For the text-containing cell, return its midpoint in (x, y) coordinate format. 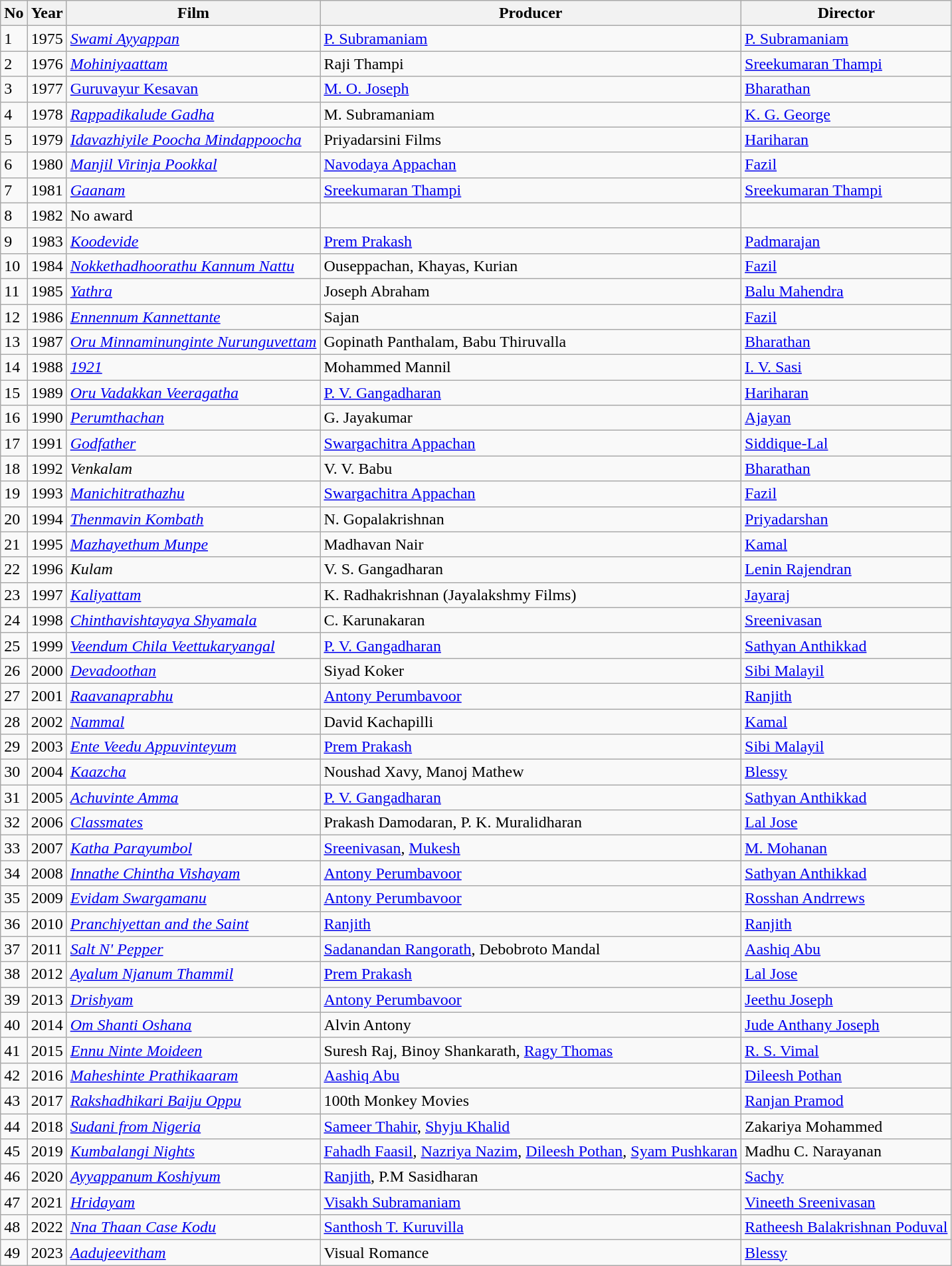
Visakh Subramaniam (531, 1202)
M. Mohanan (846, 848)
1992 (47, 469)
2023 (47, 1253)
Balu Mahendra (846, 291)
49 (14, 1253)
2013 (47, 1000)
Dileesh Pothan (846, 1075)
Ennennum Kannettante (193, 317)
Kaazcha (193, 772)
Classmates (193, 823)
Yathra (193, 291)
Idavazhiyile Poocha Mindappoocha (193, 140)
Ajayan (846, 418)
1987 (47, 342)
2010 (47, 924)
Jude Anthany Joseph (846, 1025)
Kaliyattam (193, 595)
24 (14, 620)
R. S. Vimal (846, 1050)
Ayyappanum Koshiyum (193, 1177)
43 (14, 1101)
Nammal (193, 721)
1991 (47, 443)
Achuvinte Amma (193, 797)
2009 (47, 898)
Katha Parayumbol (193, 848)
1986 (47, 317)
M. Subramaniam (531, 114)
12 (14, 317)
5 (14, 140)
Kulam (193, 570)
1975 (47, 39)
37 (14, 949)
Salt N' Pepper (193, 949)
1994 (47, 519)
Maheshinte Prathikaaram (193, 1075)
Alvin Antony (531, 1025)
7 (14, 190)
Ratheesh Balakrishnan Poduval (846, 1227)
Godfather (193, 443)
Siddique-Lal (846, 443)
Sudani from Nigeria (193, 1126)
3 (14, 89)
G. Jayakumar (531, 418)
1979 (47, 140)
35 (14, 898)
2 (14, 64)
Sachy (846, 1177)
15 (14, 393)
9 (14, 241)
Gaanam (193, 190)
47 (14, 1202)
1921 (193, 368)
22 (14, 570)
38 (14, 974)
1978 (47, 114)
2004 (47, 772)
Perumthachan (193, 418)
No award (193, 215)
N. Gopalakrishnan (531, 519)
Oru Minnaminunginte Nurunguvettam (193, 342)
30 (14, 772)
34 (14, 873)
1983 (47, 241)
1990 (47, 418)
Mohammed Mannil (531, 368)
31 (14, 797)
29 (14, 747)
1985 (47, 291)
1999 (47, 645)
14 (14, 368)
1976 (47, 64)
2002 (47, 721)
1993 (47, 494)
Ennu Ninte Moideen (193, 1050)
2012 (47, 974)
6 (14, 165)
Ayalum Njanum Thammil (193, 974)
2020 (47, 1177)
10 (14, 266)
33 (14, 848)
I. V. Sasi (846, 368)
1997 (47, 595)
1996 (47, 570)
1995 (47, 544)
Thenmavin Kombath (193, 519)
39 (14, 1000)
1998 (47, 620)
13 (14, 342)
19 (14, 494)
2006 (47, 823)
Veendum Chila Veettukaryangal (193, 645)
20 (14, 519)
2015 (47, 1050)
Aadujeevitham (193, 1253)
41 (14, 1050)
Raji Thampi (531, 64)
Manjil Virinja Pookkal (193, 165)
2008 (47, 873)
2011 (47, 949)
K. Radhakrishnan (Jayalakshmy Films) (531, 595)
Vineeth Sreenivasan (846, 1202)
4 (14, 114)
26 (14, 671)
Pranchiyettan and the Saint (193, 924)
Sameer Thahir, Shyju Khalid (531, 1126)
David Kachapilli (531, 721)
1989 (47, 393)
1984 (47, 266)
Gopinath Panthalam, Babu Thiruvalla (531, 342)
Guruvayur Kesavan (193, 89)
Sadanandan Rangorath, Debobroto Mandal (531, 949)
Prakash Damodaran, P. K. Muralidharan (531, 823)
2001 (47, 696)
32 (14, 823)
Ranjith, P.M Sasidharan (531, 1177)
Rappadikalude Gadha (193, 114)
Madhavan Nair (531, 544)
Koodevide (193, 241)
Suresh Raj, Binoy Shankarath, Ragy Thomas (531, 1050)
Rakshadhikari Baiju Oppu (193, 1101)
Venkalam (193, 469)
Producer (531, 13)
2014 (47, 1025)
1977 (47, 89)
2021 (47, 1202)
2005 (47, 797)
Innathe Chintha Vishayam (193, 873)
46 (14, 1177)
Evidam Swargamanu (193, 898)
1980 (47, 165)
28 (14, 721)
Ranjan Pramod (846, 1101)
Ouseppachan, Khayas, Kurian (531, 266)
42 (14, 1075)
25 (14, 645)
Drishyam (193, 1000)
18 (14, 469)
48 (14, 1227)
Film (193, 13)
Sreenivasan, Mukesh (531, 848)
44 (14, 1126)
Joseph Abraham (531, 291)
Madhu C. Narayanan (846, 1152)
Year (47, 13)
1 (14, 39)
Mazhayethum Munpe (193, 544)
Rosshan Andrrews (846, 898)
Oru Vadakkan Veeragatha (193, 393)
Sreenivasan (846, 620)
2019 (47, 1152)
2016 (47, 1075)
40 (14, 1025)
Ente Veedu Appuvinteyum (193, 747)
Sajan (531, 317)
11 (14, 291)
17 (14, 443)
27 (14, 696)
1982 (47, 215)
No (14, 13)
1988 (47, 368)
Kumbalangi Nights (193, 1152)
2003 (47, 747)
Santhosh T. Kuruvilla (531, 1227)
23 (14, 595)
100th Monkey Movies (531, 1101)
36 (14, 924)
2017 (47, 1101)
K. G. George (846, 114)
V. S. Gangadharan (531, 570)
Devadoothan (193, 671)
2000 (47, 671)
Director (846, 13)
Priyadarsini Films (531, 140)
Swami Ayyappan (193, 39)
Zakariya Mohammed (846, 1126)
2018 (47, 1126)
Noushad Xavy, Manoj Mathew (531, 772)
Raavanaprabhu (193, 696)
Hridayam (193, 1202)
Padmarajan (846, 241)
Lenin Rajendran (846, 570)
Navodaya Appachan (531, 165)
Om Shanti Oshana (193, 1025)
V. V. Babu (531, 469)
2007 (47, 848)
Chinthavishtayaya Shyamala (193, 620)
Jayaraj (846, 595)
45 (14, 1152)
C. Karunakaran (531, 620)
Manichitrathazhu (193, 494)
1981 (47, 190)
Nna Thaan Case Kodu (193, 1227)
Jeethu Joseph (846, 1000)
Fahadh Faasil, Nazriya Nazim, Dileesh Pothan, Syam Pushkaran (531, 1152)
M. O. Joseph (531, 89)
16 (14, 418)
Siyad Koker (531, 671)
Priyadarshan (846, 519)
8 (14, 215)
Visual Romance (531, 1253)
2022 (47, 1227)
21 (14, 544)
Nokkethadhoorathu Kannum Nattu (193, 266)
Mohiniyaattam (193, 64)
